Locate the cell with the specified text and output its [X, Y] center coordinate. 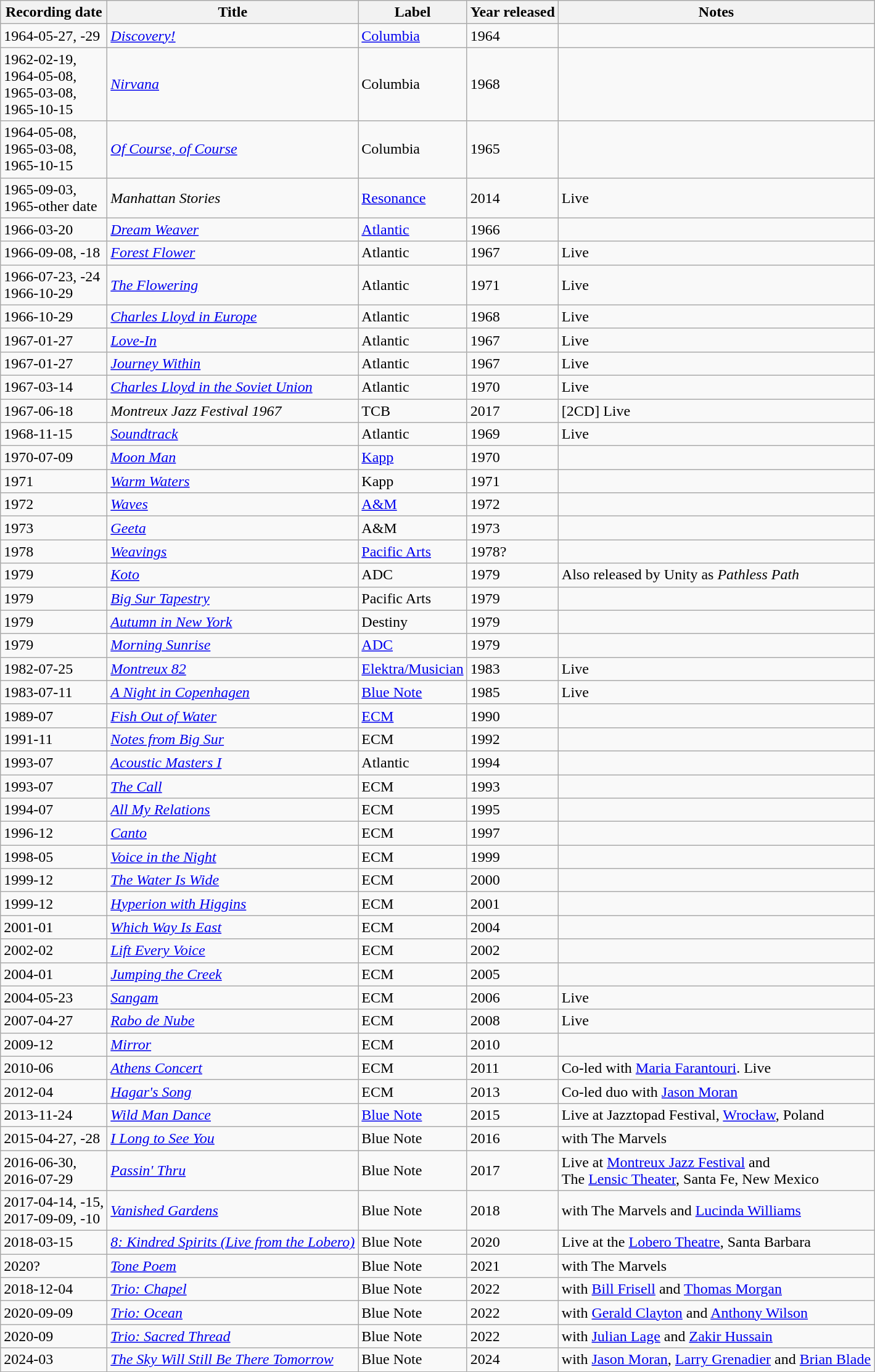
Montreux Jazz Festival 1967 [233, 410]
Montreux 82 [233, 669]
All My Relations [233, 810]
1978 [54, 552]
2020? [54, 1266]
Lift Every Voice [233, 951]
1969 [512, 434]
The Call [233, 787]
Trio: Ocean [233, 1313]
Live at the Lobero Theatre, Santa Barbara [716, 1242]
Nirvana [233, 84]
1966-10-29 [54, 316]
1983-07-11 [54, 692]
Sangam [233, 998]
Co-led duo with Jason Moran [716, 1091]
1992 [512, 739]
The Flowering [233, 285]
Koto [233, 575]
Destiny [413, 622]
2024 [512, 1360]
Moon Man [233, 458]
2020-09 [54, 1336]
Voice in the Night [233, 857]
1965-09-03, 1965-other date [54, 197]
1997 [512, 833]
2004-01 [54, 974]
1964-05-27, -29 [54, 36]
Hyperion with Higgins [233, 904]
Charles Lloyd in Europe [233, 316]
Which Way Is East [233, 927]
I Long to See You [233, 1138]
1996-12 [54, 833]
2010-06 [54, 1068]
Canto [233, 833]
with Jason Moran, Larry Grenadier and Brian Blade [716, 1360]
2020-09-09 [54, 1313]
2018 [512, 1210]
1965 [512, 149]
2007-04-27 [54, 1021]
with Gerald Clayton and Anthony Wilson [716, 1313]
Co-led with Maria Farantouri. Live [716, 1068]
2002-02 [54, 951]
2001-01 [54, 927]
1990 [512, 716]
Big Sur Tapestry [233, 598]
Love-In [233, 340]
2012-04 [54, 1091]
Elektra/Musician [413, 669]
Warm Waters [233, 481]
Morning Sunrise [233, 645]
2024-03 [54, 1360]
Fish Out of Water [233, 716]
Journey Within [233, 363]
1982-07-25 [54, 669]
1964 [512, 36]
1995 [512, 810]
Notes from Big Sur [233, 739]
Year released [512, 12]
2014 [512, 197]
1970-07-09 [54, 458]
Geeta [233, 528]
[2CD] Live [716, 410]
Live at Montreux Jazz Festival and The Lensic Theater, Santa Fe, New Mexico [716, 1170]
Also released by Unity as Pathless Path [716, 575]
1966 [512, 229]
Trio: Sacred Thread [233, 1336]
Soundtrack [233, 434]
Of Course, of Course [233, 149]
1964-05-08, 1965-03-08, 1965-10-15 [54, 149]
2006 [512, 998]
1966-07-23, -241966-10-29 [54, 285]
Passin' Thru [233, 1170]
Waves [233, 505]
Discovery! [233, 36]
Charles Lloyd in the Soviet Union [233, 387]
2011 [512, 1068]
Recording date [54, 12]
Autumn in New York [233, 622]
Mirror [233, 1044]
1966-09-08, -18 [54, 253]
Jumping the Creek [233, 974]
2001 [512, 904]
2018-03-15 [54, 1242]
Label [413, 12]
Trio: Chapel [233, 1289]
2013-11-24 [54, 1115]
Resonance [413, 197]
2010 [512, 1044]
with Bill Frisell and Thomas Morgan [716, 1289]
1994 [512, 762]
A Night in Copenhagen [233, 692]
1985 [512, 692]
TCB [413, 410]
Title [233, 12]
Manhattan Stories [233, 197]
Acoustic Masters I [233, 762]
2016 [512, 1138]
1998-05 [54, 857]
2008 [512, 1021]
1993 [512, 787]
2017-04-14, -15, 2017-09-09, -10 [54, 1210]
Weavings [233, 552]
2004-05-23 [54, 998]
2015 [512, 1115]
1999 [512, 857]
1967-06-18 [54, 410]
2002 [512, 951]
Athens Concert [233, 1068]
Wild Man Dance [233, 1115]
2004 [512, 927]
with The Marvels and Lucinda Williams [716, 1210]
Forest Flower [233, 253]
Live at Jazztopad Festival, Wrocław, Poland [716, 1115]
2013 [512, 1091]
2015-04-27, -28 [54, 1138]
2016-06-30, 2016-07-29 [54, 1170]
1967-03-14 [54, 387]
The Water Is Wide [233, 880]
2021 [512, 1266]
with Julian Lage and Zakir Hussain [716, 1336]
2009-12 [54, 1044]
1968-11-15 [54, 434]
Hagar's Song [233, 1091]
Vanished Gardens [233, 1210]
Notes [716, 12]
2005 [512, 974]
1966-03-20 [54, 229]
Rabo de Nube [233, 1021]
1994-07 [54, 810]
2020 [512, 1242]
2018-12-04 [54, 1289]
8: Kindred Spirits (Live from the Lobero) [233, 1242]
1978? [512, 552]
1962-02-19, 1964-05-08, 1965-03-08, 1965-10-15 [54, 84]
Tone Poem [233, 1266]
The Sky Will Still Be There Tomorrow [233, 1360]
2000 [512, 880]
1983 [512, 669]
Dream Weaver [233, 229]
1989-07 [54, 716]
1991-11 [54, 739]
